Capture the cell that displays the provided text and extract its (x, y) central coordinate. 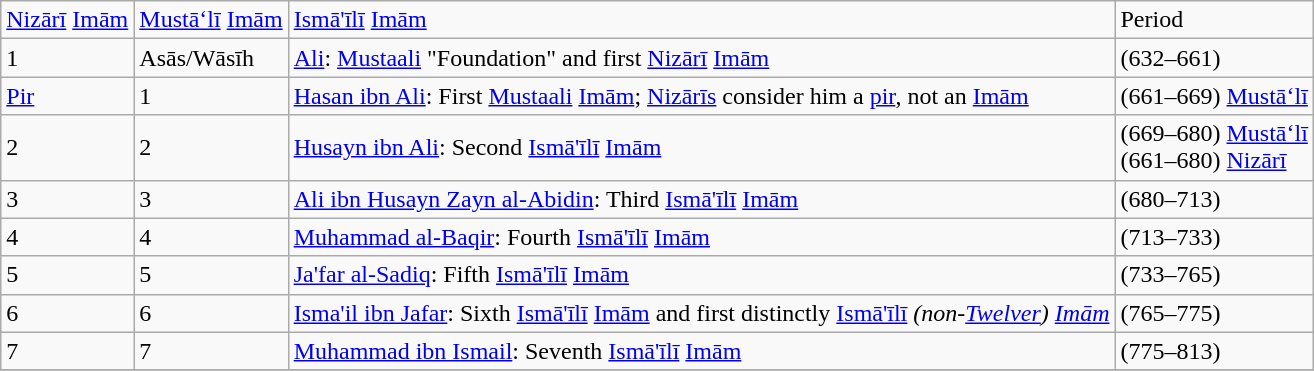
(775–813) (1214, 351)
(765–775) (1214, 313)
(632–661) (1214, 58)
Isma'il ibn Jafar: Sixth Ismā'īlī Imām and first distinctly Ismā'īlī (non-Twelver) Imām (702, 313)
Pir (68, 96)
(733–765) (1214, 275)
(661–669) Mustā‘lī (1214, 96)
Asās/Wāsīh (211, 58)
Husayn ibn Ali: Second Ismā'īlī Imām (702, 148)
Hasan ibn Ali: First Mustaali Imām; Nizārīs consider him a pir, not an Imām (702, 96)
Mustā‘lī Imām (211, 20)
Ali: Mustaali "Foundation" and first Nizārī Imām (702, 58)
Ali ibn Husayn Zayn al-Abidin: Third Ismā'īlī Imām (702, 199)
(669–680) Mustā‘lī (661–680) Nizārī (1214, 148)
Ismā'īlī Imām (702, 20)
Muhammad ibn Ismail: Seventh Ismā'īlī Imām (702, 351)
Ja'far al-Sadiq: Fifth Ismā'īlī Imām (702, 275)
(713–733) (1214, 237)
Nizārī Imām (68, 20)
Period (1214, 20)
(680–713) (1214, 199)
Muhammad al-Baqir: Fourth Ismā'īlī Imām (702, 237)
